Return the [x, y] coordinate for the center point of the cell that contains the specified text.  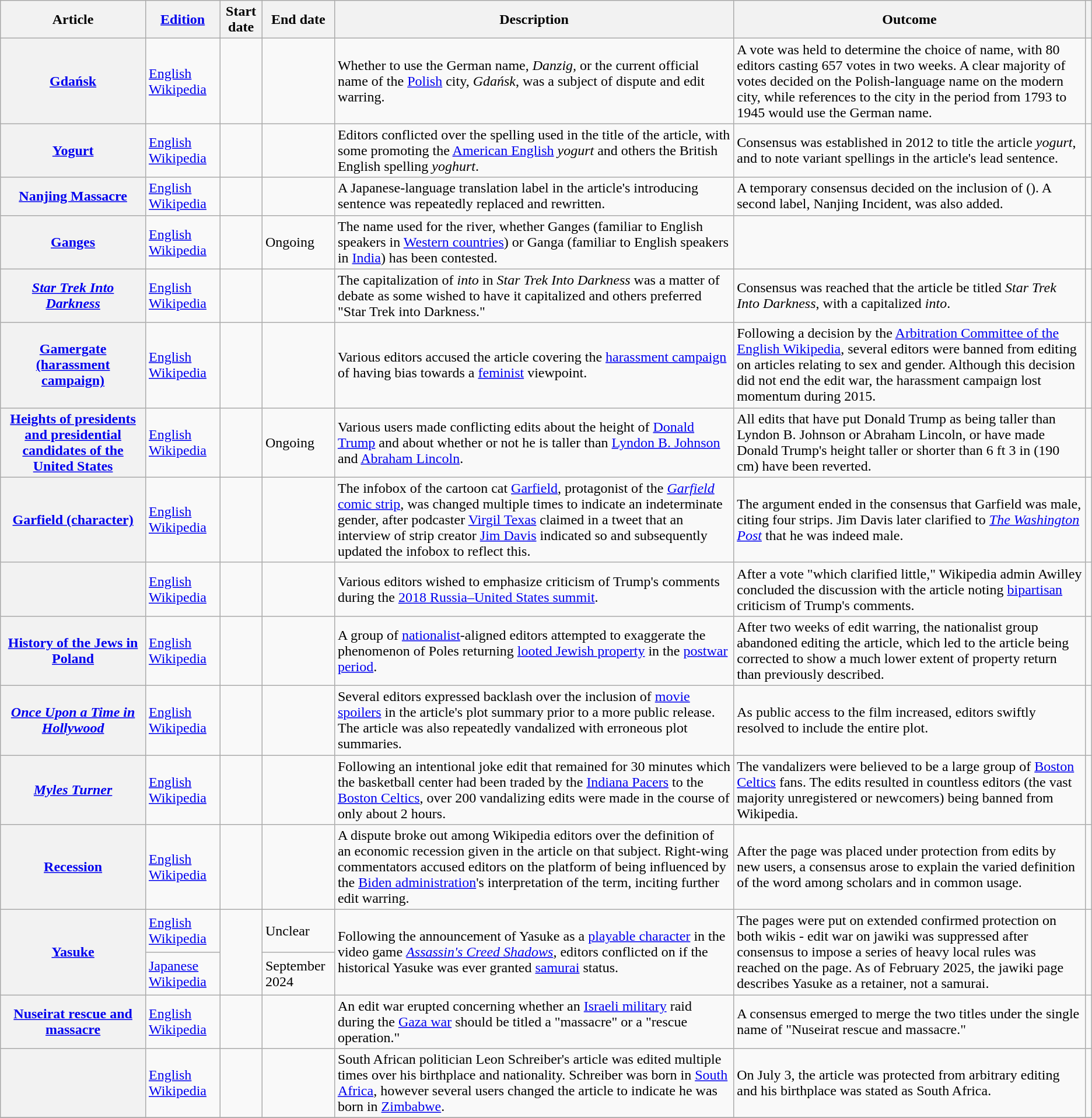
Once Upon a Time in Hollywood [73, 720]
Start date [242, 20]
Consensus was reached that the article be titled Star Trek Into Darkness, with a capitalized into. [909, 296]
Heights of presidents and presidential candidates of the United States [73, 442]
Myles Turner [73, 790]
Various editors wished to emphasize criticism of Trump's comments during the 2018 Russia–United States summit. [534, 589]
An edit war erupted concerning whether an Israeli military raid during the Gaza war should be titled a "massacre" or a "rescue operation." [534, 1022]
Consensus was established in 2012 to title the article yogurt, and to note variant spellings in the article's lead sentence. [909, 150]
A temporary consensus decided on the inclusion of (). A second label, Nanjing Incident, was also added. [909, 196]
Edition [182, 20]
Japanese Wikipedia [182, 974]
Yasuke [73, 952]
Garfield (character) [73, 520]
Nuseirat rescue and massacre [73, 1022]
Unclear [298, 931]
Description [534, 20]
History of the Jews in Poland [73, 651]
Yogurt [73, 150]
Star Trek Into Darkness [73, 296]
Nanjing Massacre [73, 196]
A consensus emerged to merge the two titles under the single name of "Nuseirat rescue and massacre." [909, 1022]
Gamergate (harassment campaign) [73, 365]
Recession [73, 867]
End date [298, 20]
Article [73, 20]
On July 3, the article was protected from arbitrary editing and his birthplace was stated as South Africa. [909, 1084]
As public access to the film increased, editors swiftly resolved to include the entire plot. [909, 720]
Outcome [909, 20]
Gdańsk [73, 81]
A Japanese-language translation label in the article's introducing sentence was repeatedly replaced and rewritten. [534, 196]
A group of nationalist-aligned editors attempted to exaggerate the phenomenon of Poles returning looted Jewish property in the postwar period. [534, 651]
September 2024 [298, 974]
Ganges [73, 242]
Various editors accused the article covering the harassment campaign of having bias towards a feminist viewpoint. [534, 365]
Whether to use the German name, Danzig, or the current official name of the Polish city, Gdańsk, was a subject of dispute and edit warring. [534, 81]
